Return the (x, y) coordinate for the center point of the cell that contains the specified text.  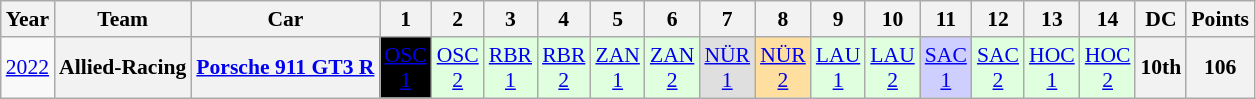
Year (28, 19)
9 (838, 19)
SAC1 (946, 68)
2022 (28, 68)
Allied-Racing (122, 68)
106 (1220, 68)
6 (672, 19)
13 (1052, 19)
RBR1 (510, 68)
HOC1 (1052, 68)
1 (406, 19)
HOC2 (1108, 68)
4 (564, 19)
LAU1 (838, 68)
OSC2 (458, 68)
14 (1108, 19)
RBR2 (564, 68)
ZAN1 (617, 68)
ZAN2 (672, 68)
5 (617, 19)
11 (946, 19)
10th (1160, 68)
2 (458, 19)
Team (122, 19)
3 (510, 19)
OSC1 (406, 68)
Porsche 911 GT3 R (285, 68)
7 (727, 19)
8 (783, 19)
12 (998, 19)
NÜR1 (727, 68)
LAU2 (892, 68)
Points (1220, 19)
SAC2 (998, 68)
Car (285, 19)
DC (1160, 19)
NÜR2 (783, 68)
10 (892, 19)
